Search for the cell housing the specified text and yield its [X, Y] center coordinate. 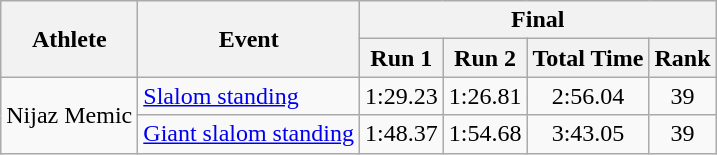
1:29.23 [401, 96]
Final [538, 20]
1:54.68 [485, 134]
Athlete [70, 39]
Run 1 [401, 58]
3:43.05 [588, 134]
Total Time [588, 58]
Slalom standing [249, 96]
1:48.37 [401, 134]
Event [249, 39]
Giant slalom standing [249, 134]
1:26.81 [485, 96]
Rank [682, 58]
Run 2 [485, 58]
2:56.04 [588, 96]
Nijaz Memic [70, 115]
